From the cell containing the given text, extract its center point as [x, y] coordinate. 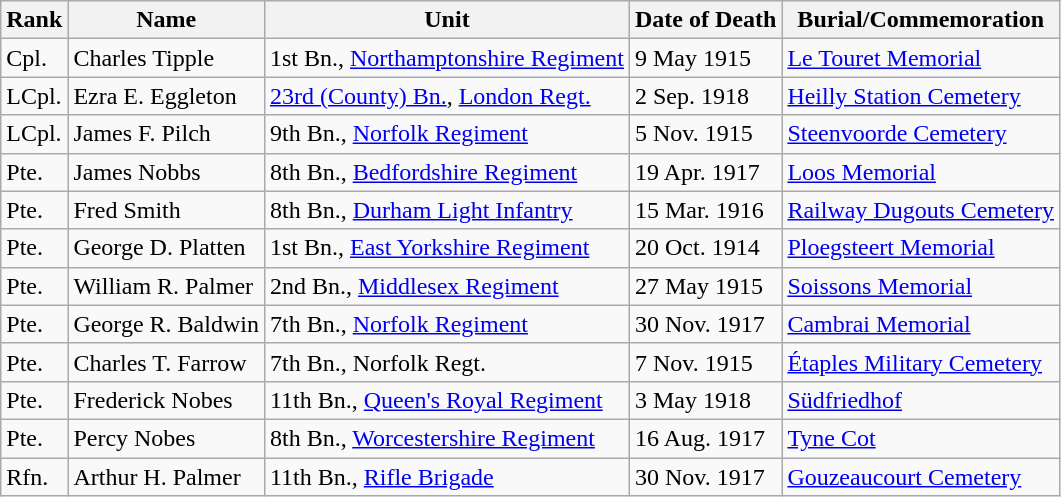
Fred Smith [166, 210]
Loos Memorial [921, 172]
Gouzeaucourt Cemetery [921, 477]
Ezra E. Eggleton [166, 96]
George R. Baldwin [166, 324]
3 May 1918 [705, 400]
8th Bn., Worcestershire Regiment [446, 438]
15 Mar. 1916 [705, 210]
20 Oct. 1914 [705, 248]
Tyne Cot [921, 438]
Charles T. Farrow [166, 362]
Cpl. [34, 58]
Steenvoorde Cemetery [921, 134]
2 Sep. 1918 [705, 96]
Date of Death [705, 20]
11th Bn., Queen's Royal Regiment [446, 400]
Heilly Station Cemetery [921, 96]
James F. Pilch [166, 134]
Name [166, 20]
Étaples Military Cemetery [921, 362]
9 May 1915 [705, 58]
8th Bn., Durham Light Infantry [446, 210]
George D. Platten [166, 248]
Unit [446, 20]
Soissons Memorial [921, 286]
Cambrai Memorial [921, 324]
Frederick Nobes [166, 400]
8th Bn., Bedfordshire Regiment [446, 172]
11th Bn., Rifle Brigade [446, 477]
7 Nov. 1915 [705, 362]
23rd (County) Bn., London Regt. [446, 96]
1st Bn., East Yorkshire Regiment [446, 248]
19 Apr. 1917 [705, 172]
27 May 1915 [705, 286]
Le Touret Memorial [921, 58]
5 Nov. 1915 [705, 134]
Percy Nobes [166, 438]
2nd Bn., Middlesex Regiment [446, 286]
1st Bn., Northamptonshire Regiment [446, 58]
Arthur H. Palmer [166, 477]
7th Bn., Norfolk Regt. [446, 362]
James Nobbs [166, 172]
Railway Dugouts Cemetery [921, 210]
16 Aug. 1917 [705, 438]
9th Bn., Norfolk Regiment [446, 134]
William R. Palmer [166, 286]
Ploegsteert Memorial [921, 248]
Südfriedhof [921, 400]
7th Bn., Norfolk Regiment [446, 324]
Burial/Commemoration [921, 20]
Charles Tipple [166, 58]
Rank [34, 20]
Rfn. [34, 477]
